Pinpoint the cell where the given text exists, returning its (X, Y) midpoint coordinate. 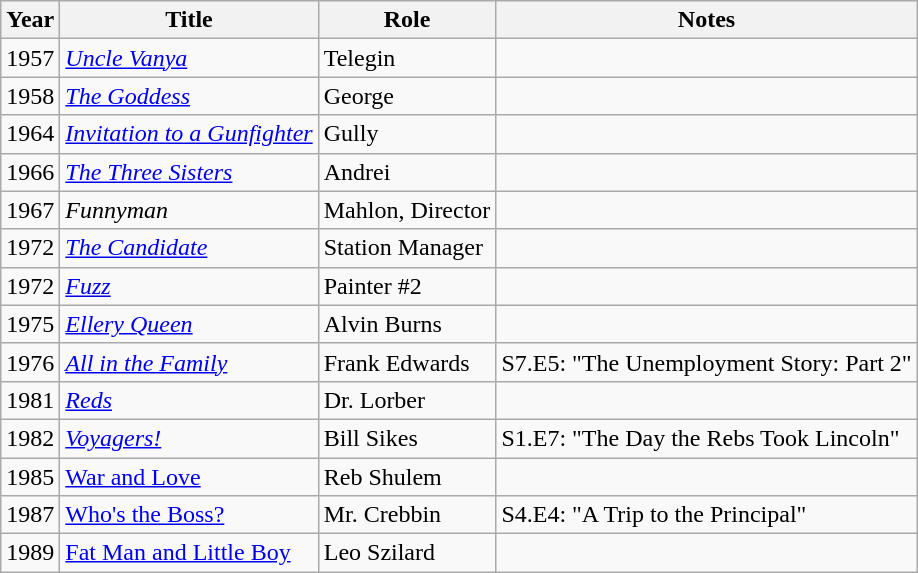
War and Love (189, 477)
Alvin Burns (407, 324)
Ellery Queen (189, 324)
Year (30, 20)
Andrei (407, 172)
Fat Man and Little Boy (189, 553)
1966 (30, 172)
Reds (189, 400)
Title (189, 20)
Fuzz (189, 286)
Role (407, 20)
Notes (706, 20)
1976 (30, 362)
Invitation to a Gunfighter (189, 134)
Leo Szilard (407, 553)
Painter #2 (407, 286)
Telegin (407, 58)
The Goddess (189, 96)
1985 (30, 477)
Uncle Vanya (189, 58)
1989 (30, 553)
S4.E4: "A Trip to the Principal" (706, 515)
Gully (407, 134)
The Candidate (189, 248)
S1.E7: "The Day the Rebs Took Lincoln" (706, 438)
1967 (30, 210)
1957 (30, 58)
1987 (30, 515)
1958 (30, 96)
Frank Edwards (407, 362)
Funnyman (189, 210)
1981 (30, 400)
Mr. Crebbin (407, 515)
Who's the Boss? (189, 515)
Reb Shulem (407, 477)
Dr. Lorber (407, 400)
Mahlon, Director (407, 210)
S7.E5: "The Unemployment Story: Part 2" (706, 362)
All in the Family (189, 362)
1964 (30, 134)
1975 (30, 324)
The Three Sisters (189, 172)
Bill Sikes (407, 438)
Voyagers! (189, 438)
1982 (30, 438)
George (407, 96)
Station Manager (407, 248)
